Identify which cell holds the provided text, then report its (x, y) central coordinate. 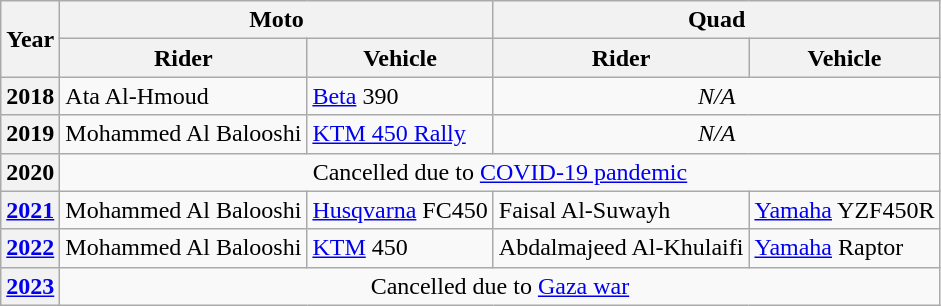
Husqvarna FC450 (400, 210)
2018 (30, 96)
Yamaha Raptor (844, 248)
Beta 390 (400, 96)
2020 (30, 172)
Abdalmajeed Al-Khulaifi (621, 248)
2021 (30, 210)
Faisal Al-Suwayh (621, 210)
2023 (30, 286)
Year (30, 39)
2022 (30, 248)
Yamaha YZF450R (844, 210)
Quad (716, 20)
KTM 450 (400, 248)
Cancelled due to Gaza war (500, 286)
Moto (276, 20)
Cancelled due to COVID-19 pandemic (500, 172)
KTM 450 Rally (400, 134)
Ata Al-Hmoud (184, 96)
2019 (30, 134)
